Search for the cell housing the specified text and yield its (x, y) center coordinate. 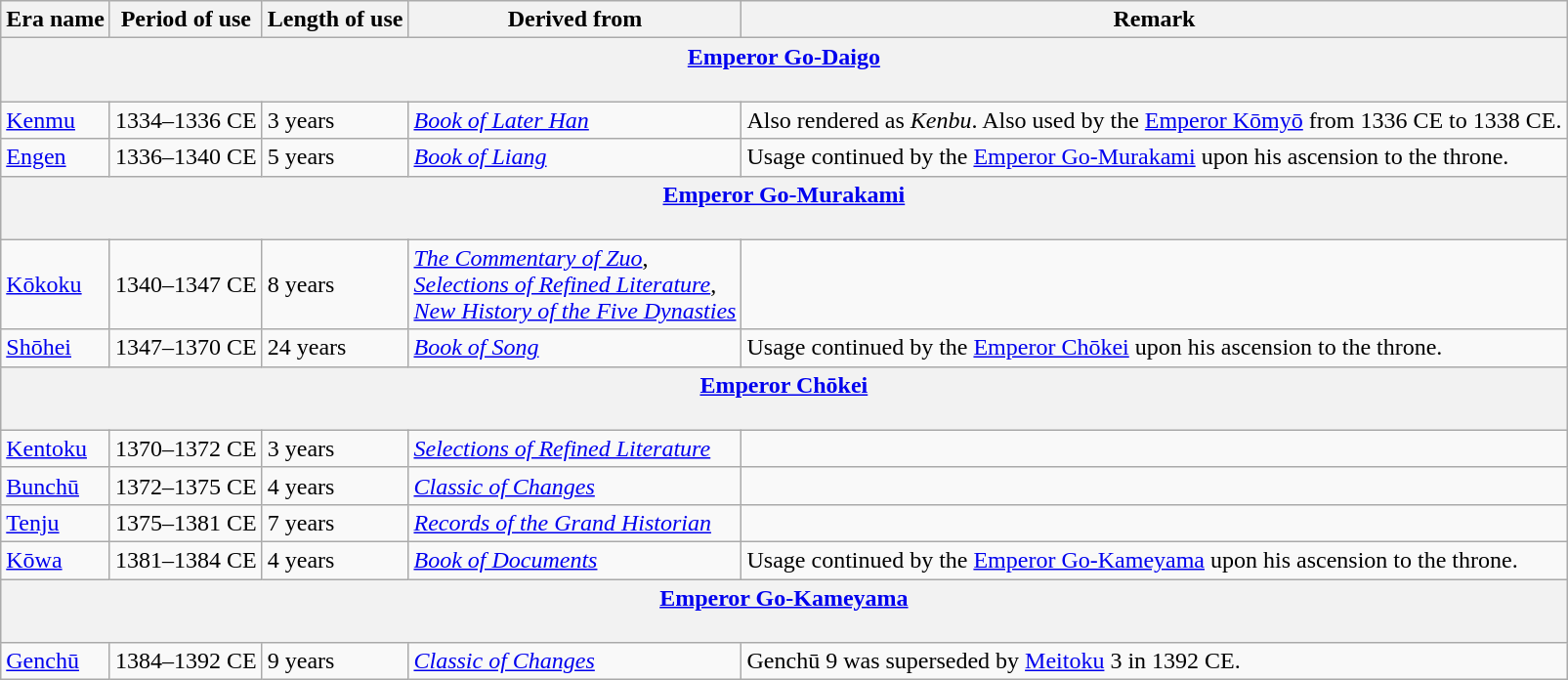
Period of use (186, 20)
Tenju (56, 523)
7 years (335, 523)
Book of Documents (574, 560)
Era name (56, 20)
Bunchū (56, 486)
8 years (335, 284)
1347–1370 CE (186, 348)
Kōkoku (56, 284)
Selections of Refined Literature (574, 448)
Usage continued by the Emperor Chōkei upon his ascension to the throne. (1155, 348)
Shōhei (56, 348)
1372–1375 CE (186, 486)
1375–1381 CE (186, 523)
Emperor Go-Kameyama (784, 610)
Usage continued by the Emperor Go-Kameyama upon his ascension to the throne. (1155, 560)
Emperor Go-Murakami (784, 207)
Remark (1155, 20)
Emperor Chōkei (784, 399)
1340–1347 CE (186, 284)
9 years (335, 661)
1334–1336 CE (186, 120)
Engen (56, 157)
Emperor Go-Daigo (784, 70)
Book of Later Han (574, 120)
Genchū (56, 661)
Book of Song (574, 348)
Derived from (574, 20)
Kentoku (56, 448)
1336–1340 CE (186, 157)
5 years (335, 157)
1381–1384 CE (186, 560)
Kōwa (56, 560)
The Commentary of Zuo,Selections of Refined Literature,New History of the Five Dynasties (574, 284)
Usage continued by the Emperor Go-Murakami upon his ascension to the throne. (1155, 157)
Genchū 9 was superseded by Meitoku 3 in 1392 CE. (1155, 661)
Length of use (335, 20)
Records of the Grand Historian (574, 523)
1384–1392 CE (186, 661)
24 years (335, 348)
Kenmu (56, 120)
Also rendered as Kenbu. Also used by the Emperor Kōmyō from 1336 CE to 1338 CE. (1155, 120)
1370–1372 CE (186, 448)
Book of Liang (574, 157)
